Return [x, y] of the center of cell containing provided text 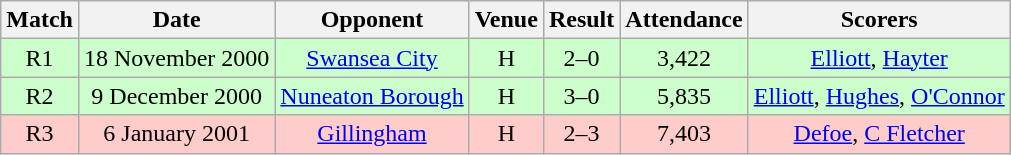
Venue [506, 20]
18 November 2000 [176, 58]
Opponent [372, 20]
Elliott, Hughes, O'Connor [879, 96]
Defoe, C Fletcher [879, 134]
6 January 2001 [176, 134]
Scorers [879, 20]
2–0 [581, 58]
Attendance [684, 20]
7,403 [684, 134]
2–3 [581, 134]
R3 [40, 134]
Swansea City [372, 58]
Nuneaton Borough [372, 96]
3–0 [581, 96]
Gillingham [372, 134]
Result [581, 20]
R2 [40, 96]
5,835 [684, 96]
R1 [40, 58]
Date [176, 20]
3,422 [684, 58]
9 December 2000 [176, 96]
Match [40, 20]
Elliott, Hayter [879, 58]
